Find where the given text appears and provide that cell's center as (x, y) coordinate. 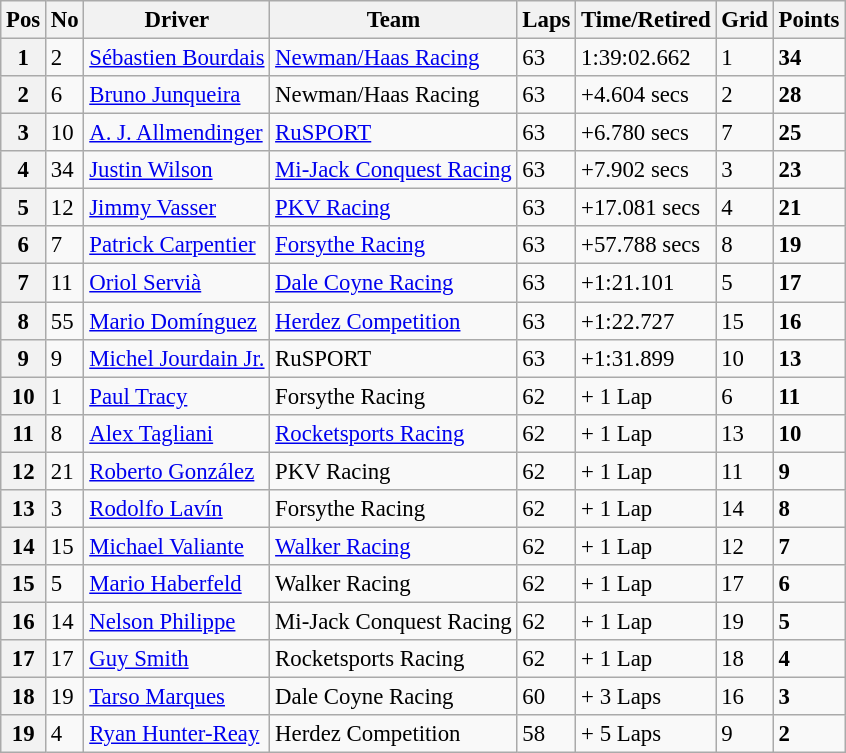
Michael Valiante (177, 546)
+ 5 Laps (646, 734)
Jimmy Vasser (177, 208)
Bruno Junqueira (177, 95)
Tarso Marques (177, 697)
+1:21.101 (646, 283)
Points (808, 20)
+1:22.727 (646, 321)
+ 3 Laps (646, 697)
Team (394, 20)
Justin Wilson (177, 170)
No (65, 20)
58 (546, 734)
Pos (24, 20)
A. J. Allmendinger (177, 133)
+7.902 secs (646, 170)
Nelson Philippe (177, 621)
1:39:02.662 (646, 58)
+1:31.899 (646, 358)
Grid (744, 20)
Oriol Servià (177, 283)
28 (808, 95)
Rodolfo Lavín (177, 509)
23 (808, 170)
+6.780 secs (646, 133)
60 (546, 697)
Time/Retired (646, 20)
55 (65, 321)
Laps (546, 20)
Ryan Hunter-Reay (177, 734)
+17.081 secs (646, 208)
Patrick Carpentier (177, 245)
+57.788 secs (646, 245)
Mario Domínguez (177, 321)
Sébastien Bourdais (177, 58)
Paul Tracy (177, 396)
Mario Haberfeld (177, 584)
Michel Jourdain Jr. (177, 358)
+4.604 secs (646, 95)
Guy Smith (177, 659)
Alex Tagliani (177, 433)
Driver (177, 20)
25 (808, 133)
Roberto González (177, 471)
